Return [x, y] of the center of cell containing provided text 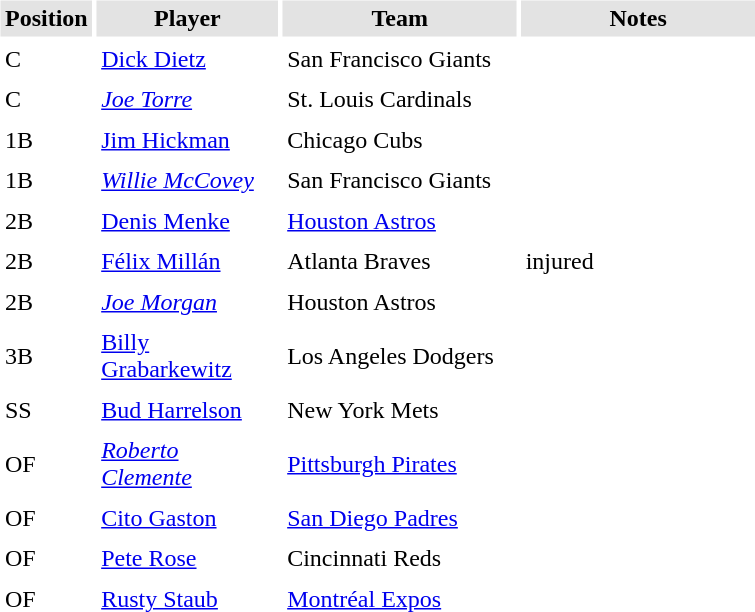
Chicago Cubs [400, 140]
Willie McCovey [188, 180]
Position [46, 18]
Dick Dietz [188, 59]
Cito Gaston [188, 518]
Billy Grabarkewitz [188, 356]
Bud Harrelson [188, 410]
Los Angeles Dodgers [400, 356]
Joe Torre [188, 100]
Joe Morgan [188, 302]
Roberto Clemente [188, 464]
Denis Menke [188, 221]
Cincinnati Reds [400, 558]
SS [46, 410]
Pete Rose [188, 558]
Notes [638, 18]
Félix Millán [188, 262]
Team [400, 18]
New York Mets [400, 410]
St. Louis Cardinals [400, 100]
San Diego Padres [400, 518]
Pittsburgh Pirates [400, 464]
3B [46, 356]
Atlanta Braves [400, 262]
Player [188, 18]
injured [638, 262]
Jim Hickman [188, 140]
